Return (X, Y) of the center of cell containing provided text 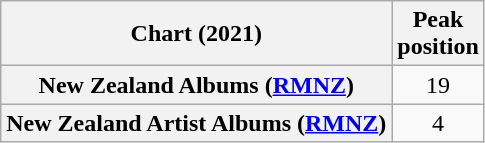
New Zealand Albums (RMNZ) (196, 85)
19 (438, 85)
4 (438, 123)
Peakposition (438, 34)
Chart (2021) (196, 34)
New Zealand Artist Albums (RMNZ) (196, 123)
